Find where the given text appears and provide that cell's center as (X, Y) coordinate. 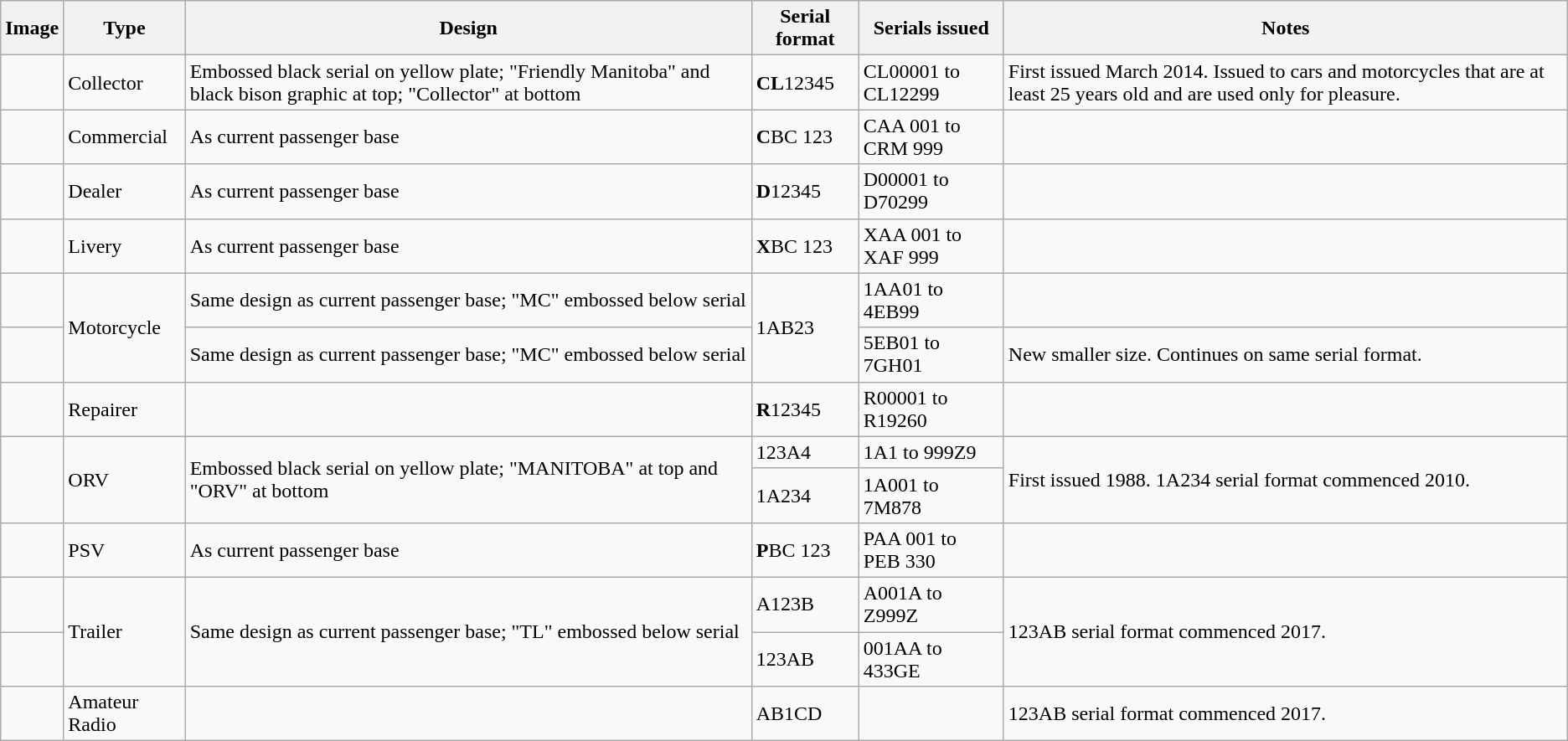
Embossed black serial on yellow plate; "Friendly Manitoba" and black bison graphic at top; "Collector" at bottom (468, 82)
Type (124, 28)
A001A to Z999Z (931, 605)
5EB01 to 7GH01 (931, 355)
CBC 123 (805, 137)
PSV (124, 549)
001AA to 433GE (931, 658)
R12345 (805, 409)
D12345 (805, 191)
Dealer (124, 191)
CL00001 to CL12299 (931, 82)
PAA 001 to PEB 330 (931, 549)
Serials issued (931, 28)
1A234 (805, 496)
First issued March 2014. Issued to cars and motorcycles that are at least 25 years old and are used only for pleasure. (1285, 82)
Trailer (124, 631)
Embossed black serial on yellow plate; "MANITOBA" at top and "ORV" at bottom (468, 479)
CL12345 (805, 82)
First issued 1988. 1A234 serial format commenced 2010. (1285, 479)
R00001 to R19260 (931, 409)
PBC 123 (805, 549)
Amateur Radio (124, 713)
A123B (805, 605)
XAA 001 to XAF 999 (931, 246)
AB1CD (805, 713)
1AA01 to 4EB99 (931, 300)
Repairer (124, 409)
Motorcycle (124, 327)
Collector (124, 82)
1A001 to 7M878 (931, 496)
Livery (124, 246)
Image (32, 28)
1A1 to 999Z9 (931, 452)
New smaller size. Continues on same serial format. (1285, 355)
Same design as current passenger base; "TL" embossed below serial (468, 631)
Commercial (124, 137)
D00001 to D70299 (931, 191)
XBC 123 (805, 246)
ORV (124, 479)
123A4 (805, 452)
123AB (805, 658)
Serial format (805, 28)
1AB23 (805, 327)
Notes (1285, 28)
CAA 001 to CRM 999 (931, 137)
Design (468, 28)
